Return (X, Y) of the center of cell containing provided text 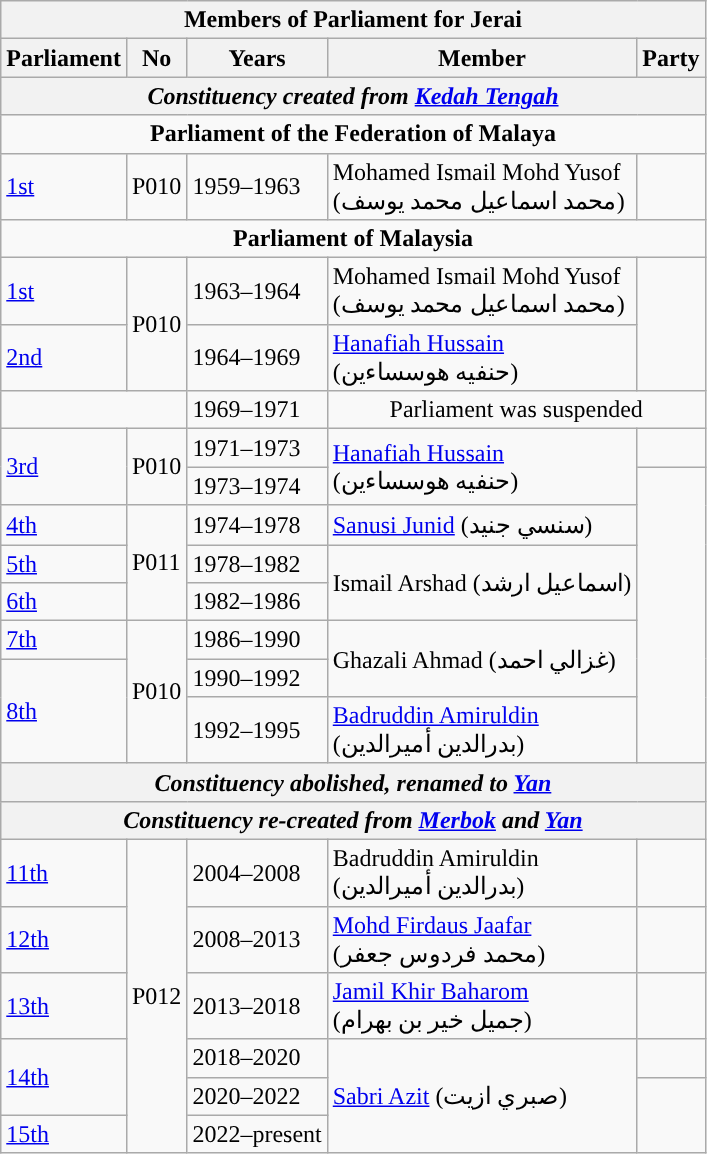
15th (64, 1134)
Constituency abolished, renamed to Yan (353, 782)
No (156, 58)
1964–1969 (257, 358)
2013–2018 (257, 1006)
1986–1990 (257, 640)
Parliament (64, 58)
1959–1963 (257, 186)
Member (482, 58)
P011 (156, 563)
Years (257, 58)
12th (64, 940)
2004–2008 (257, 872)
1982–1986 (257, 602)
Ismail Arshad (اسماعيل ارشد) (482, 582)
4th (64, 525)
6th (64, 602)
Party (671, 58)
Mohd Firdaus Jaafar (محمد فردوس جعفر) (482, 940)
1973–1974 (257, 486)
3rd (64, 467)
Ghazali Ahmad (غزالي احمد) (482, 659)
5th (64, 563)
Parliament was suspended (516, 410)
14th (64, 1077)
13th (64, 1006)
Sabri Azit (صبري ازيت) (482, 1096)
2020–2022 (257, 1096)
8th (64, 712)
2022–present (257, 1134)
2018–2020 (257, 1058)
Jamil Khir Baharom (جميل خير بن بهرام) (482, 1006)
1992–1995 (257, 730)
Constituency re-created from Merbok and Yan (353, 820)
1978–1982 (257, 563)
1963–1964 (257, 292)
2008–2013 (257, 940)
Parliament of Malaysia (353, 239)
Sanusi Junid (سنسي جنيد) (482, 525)
11th (64, 872)
7th (64, 640)
2nd (64, 358)
Members of Parliament for Jerai (353, 20)
1971–1973 (257, 448)
1969–1971 (257, 410)
1974–1978 (257, 525)
Constituency created from Kedah Tengah (353, 96)
P012 (156, 996)
Parliament of the Federation of Malaya (353, 134)
1990–1992 (257, 678)
